Return the (x, y) coordinate for the center point of the cell that contains the specified text.  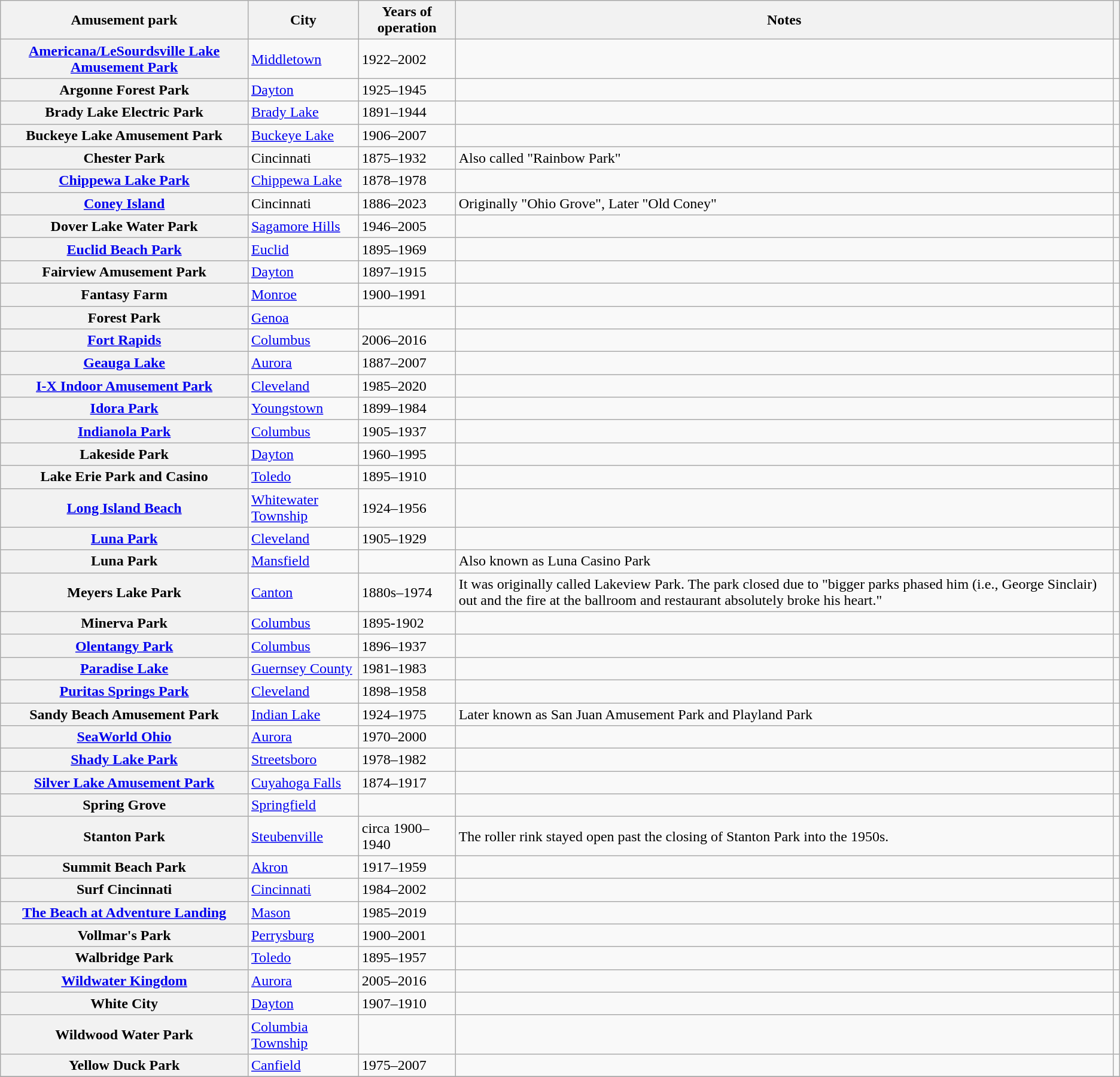
Fort Rapids (124, 340)
Vollmar's Park (124, 935)
1985–2019 (407, 912)
1897–1915 (407, 272)
1978–1982 (407, 760)
1878–1978 (407, 181)
1975–2007 (407, 1065)
2006–2016 (407, 340)
Paradise Lake (124, 668)
1922–2002 (407, 59)
Spring Grove (124, 805)
1891–1944 (407, 112)
1981–1983 (407, 668)
Originally "Ohio Grove", Later "Old Coney" (784, 203)
Whitewater Township (303, 507)
Sagamore Hills (303, 226)
1907–1910 (407, 1003)
Olentangy Park (124, 646)
1905–1937 (407, 431)
1924–1956 (407, 507)
Chippewa Lake Park (124, 181)
Perrysburg (303, 935)
Euclid Beach Park (124, 249)
Columbia Township (303, 1034)
Forest Park (124, 318)
Mansfield (303, 561)
1887–2007 (407, 363)
Notes (784, 20)
1970–2000 (407, 737)
Guernsey County (303, 668)
Genoa (303, 318)
City (303, 20)
Stanton Park (124, 836)
Walbridge Park (124, 958)
Amusement park (124, 20)
Brady Lake Electric Park (124, 112)
Springfield (303, 805)
Mason (303, 912)
1896–1937 (407, 646)
1925–1945 (407, 90)
1895–1957 (407, 958)
Wildwater Kingdom (124, 981)
Americana/LeSourdsville Lake Amusement Park (124, 59)
1875–1932 (407, 158)
Wildwood Water Park (124, 1034)
1905–1929 (407, 538)
Argonne Forest Park (124, 90)
The Beach at Adventure Landing (124, 912)
Canfield (303, 1065)
Lakeside Park (124, 454)
Buckeye Lake Amusement Park (124, 135)
1924–1975 (407, 714)
The roller rink stayed open past the closing of Stanton Park into the 1950s. (784, 836)
Indian Lake (303, 714)
Akron (303, 867)
Silver Lake Amusement Park (124, 783)
White City (124, 1003)
Chester Park (124, 158)
I-X Indoor Amusement Park (124, 386)
Buckeye Lake (303, 135)
Steubenville (303, 836)
1960–1995 (407, 454)
Indianola Park (124, 431)
Lake Erie Park and Casino (124, 477)
Later known as San Juan Amusement Park and Playland Park (784, 714)
Also called "Rainbow Park" (784, 158)
Years of operation (407, 20)
1900–2001 (407, 935)
1898–1958 (407, 691)
Dover Lake Water Park (124, 226)
1895–1969 (407, 249)
Fairview Amusement Park (124, 272)
Sandy Beach Amusement Park (124, 714)
Long Island Beach (124, 507)
Also known as Luna Casino Park (784, 561)
Brady Lake (303, 112)
1985–2020 (407, 386)
Cuyahoga Falls (303, 783)
Summit Beach Park (124, 867)
Middletown (303, 59)
Fantasy Farm (124, 294)
1906–2007 (407, 135)
1984–2002 (407, 890)
Minerva Park (124, 623)
1874–1917 (407, 783)
Geauga Lake (124, 363)
Chippewa Lake (303, 181)
Puritas Springs Park (124, 691)
Monroe (303, 294)
1886–2023 (407, 203)
Surf Cincinnati (124, 890)
1880s–1974 (407, 592)
Meyers Lake Park (124, 592)
Euclid (303, 249)
1895–1910 (407, 477)
Youngstown (303, 409)
2005–2016 (407, 981)
circa 1900–1940 (407, 836)
Yellow Duck Park (124, 1065)
1946–2005 (407, 226)
Shady Lake Park (124, 760)
Coney Island (124, 203)
1900–1991 (407, 294)
1899–1984 (407, 409)
1895-1902 (407, 623)
Canton (303, 592)
Idora Park (124, 409)
Streetsboro (303, 760)
SeaWorld Ohio (124, 737)
1917–1959 (407, 867)
